Determine the [x, y] coordinate at the center of the cell enclosing the given text.  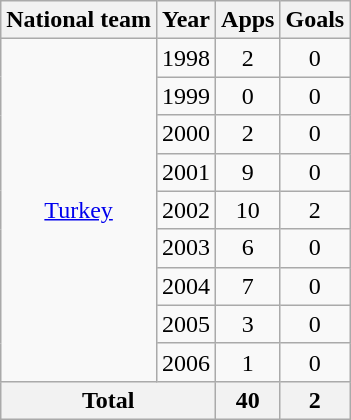
1999 [186, 96]
10 [248, 210]
1998 [186, 58]
Year [186, 20]
1 [248, 362]
2006 [186, 362]
Apps [248, 20]
40 [248, 400]
6 [248, 248]
7 [248, 286]
9 [248, 172]
2001 [186, 172]
2003 [186, 248]
National team [79, 20]
Total [108, 400]
Goals [315, 20]
2002 [186, 210]
3 [248, 324]
2004 [186, 286]
Turkey [79, 210]
2005 [186, 324]
2000 [186, 134]
